Return the [X, Y] coordinate for the center point of the cell that contains the specified text.  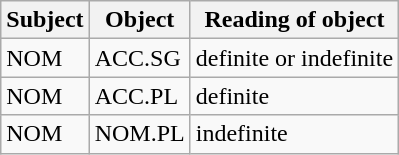
definite or indefinite [294, 58]
ACC.PL [140, 96]
NOM.PL [140, 134]
Subject [45, 20]
definite [294, 96]
ACC.SG [140, 58]
Object [140, 20]
indefinite [294, 134]
Reading of object [294, 20]
